Return the [X, Y] coordinate for the center point of the cell that contains the specified text.  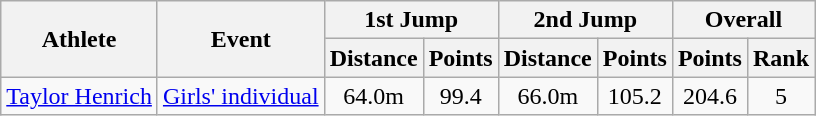
5 [780, 96]
Taylor Henrich [80, 96]
105.2 [634, 96]
99.4 [460, 96]
Rank [780, 58]
204.6 [710, 96]
1st Jump [411, 20]
64.0m [374, 96]
2nd Jump [585, 20]
Event [240, 39]
66.0m [548, 96]
Overall [743, 20]
Athlete [80, 39]
Girls' individual [240, 96]
